Search for the cell housing the specified text and yield its [x, y] center coordinate. 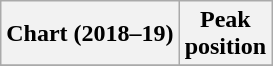
Chart (2018–19) [90, 34]
Peak position [225, 34]
